Scan for the cell matching the given text and deliver its [X, Y] coordinate at center. 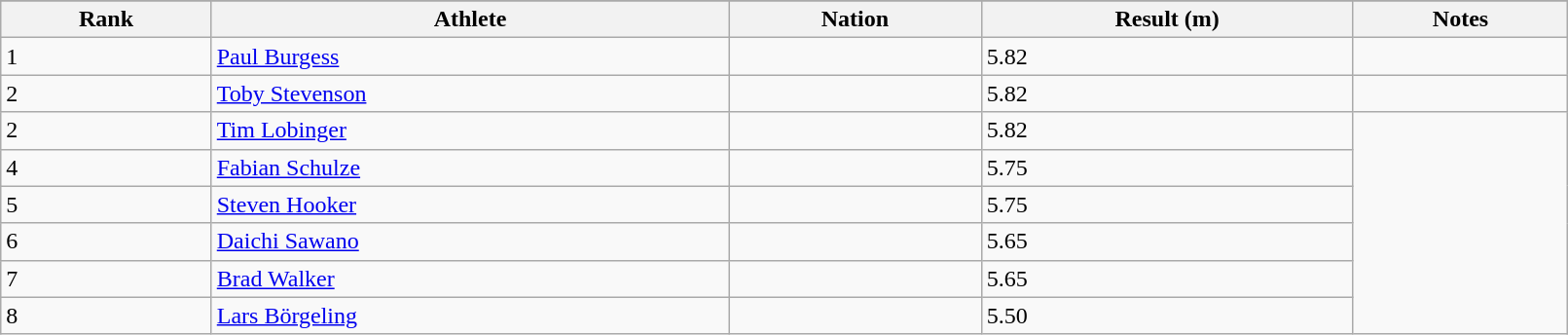
Nation [855, 19]
1 [106, 56]
4 [106, 167]
Tim Lobinger [469, 130]
Toby Stevenson [469, 93]
5 [106, 205]
Lars Börgeling [469, 316]
Athlete [469, 19]
8 [106, 316]
Steven Hooker [469, 205]
Fabian Schulze [469, 167]
Rank [106, 19]
Brad Walker [469, 279]
5.50 [1167, 316]
Result (m) [1167, 19]
Daichi Sawano [469, 242]
7 [106, 279]
Notes [1460, 19]
6 [106, 242]
Paul Burgess [469, 56]
